Search for the cell housing the specified text and yield its [x, y] center coordinate. 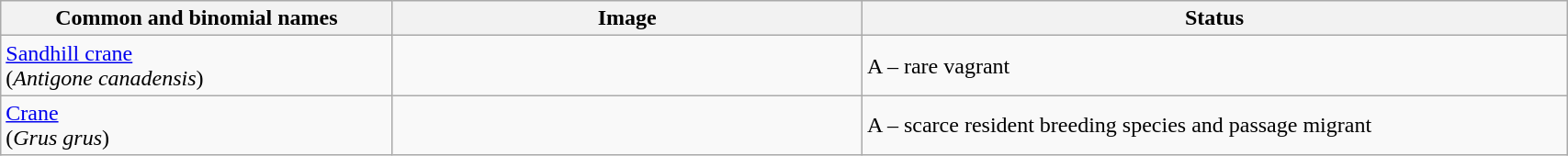
Status [1214, 18]
A – scarce resident breeding species and passage migrant [1214, 125]
Image [626, 18]
Crane(Grus grus) [197, 125]
A – rare vagrant [1214, 66]
Common and binomial names [197, 18]
Sandhill crane(Antigone canadensis) [197, 66]
